Search for the cell housing the specified text and yield its (x, y) center coordinate. 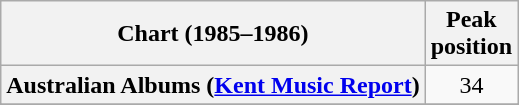
34 (471, 85)
Australian Albums (Kent Music Report) (213, 85)
Chart (1985–1986) (213, 34)
Peakposition (471, 34)
